Pinpoint the cell where the given text exists, returning its (x, y) midpoint coordinate. 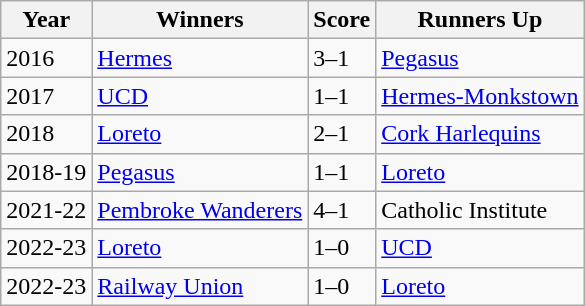
2–1 (342, 134)
2018 (46, 134)
Pembroke Wanderers (200, 210)
Year (46, 20)
2016 (46, 58)
Cork Harlequins (480, 134)
4–1 (342, 210)
3–1 (342, 58)
Hermes-Monkstown (480, 96)
Runners Up (480, 20)
2017 (46, 96)
Score (342, 20)
2018-19 (46, 172)
Winners (200, 20)
Railway Union (200, 286)
2021-22 (46, 210)
Hermes (200, 58)
Catholic Institute (480, 210)
